Locate the cell with the specified text and output its [x, y] center coordinate. 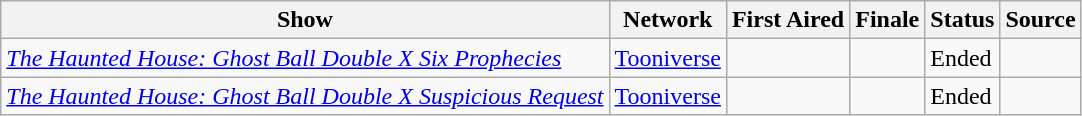
Source [1040, 20]
First Aired [788, 20]
The Haunted House: Ghost Ball Double X Suspicious Request [305, 96]
Network [668, 20]
Finale [888, 20]
Show [305, 20]
The Haunted House: Ghost Ball Double X Six Prophecies [305, 58]
Status [962, 20]
